Capture the cell that displays the provided text and extract its (x, y) central coordinate. 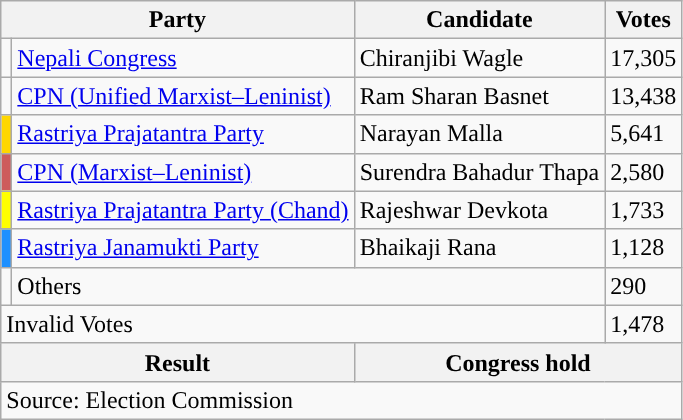
CPN (Unified Marxist–Leninist) (183, 96)
Rastriya Janamukti Party (183, 248)
2,580 (644, 172)
1,478 (644, 324)
Narayan Malla (480, 134)
Votes (644, 20)
Nepali Congress (183, 58)
Candidate (480, 20)
Others (308, 286)
5,641 (644, 134)
Ram Sharan Basnet (480, 96)
17,305 (644, 58)
Congress hold (518, 362)
Invalid Votes (303, 324)
CPN (Marxist–Leninist) (183, 172)
Surendra Bahadur Thapa (480, 172)
Party (178, 20)
Chiranjibi Wagle (480, 58)
1,733 (644, 210)
Rastriya Prajatantra Party (183, 134)
Rastriya Prajatantra Party (Chand) (183, 210)
1,128 (644, 248)
Result (178, 362)
13,438 (644, 96)
290 (644, 286)
Bhaikaji Rana (480, 248)
Source: Election Commission (342, 400)
Rajeshwar Devkota (480, 210)
